Return (X, Y) of the center of cell containing provided text 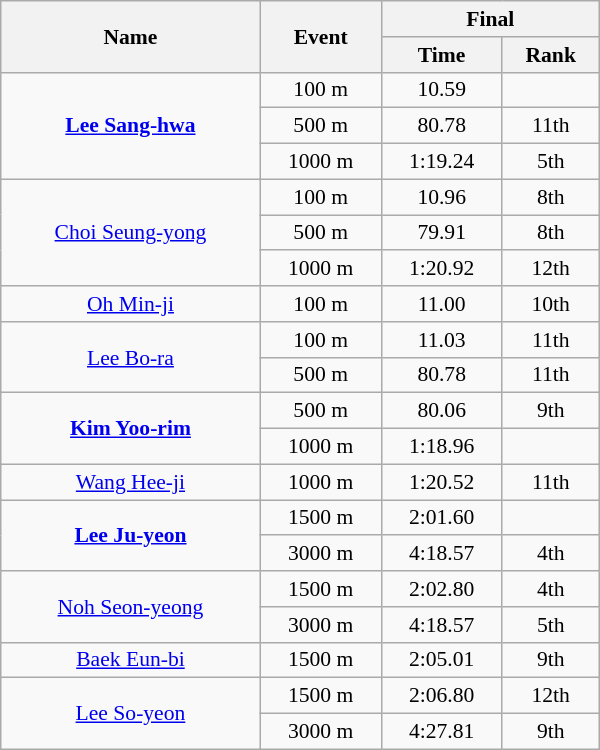
1:20.92 (442, 269)
Noh Seon-yeong (130, 606)
Wang Hee-ji (130, 482)
79.91 (442, 233)
Oh Min-ji (130, 304)
Baek Eun-bi (130, 660)
1:20.52 (442, 482)
Lee So-yeon (130, 714)
Choi Seung-yong (130, 232)
80.06 (442, 411)
Kim Yoo-rim (130, 428)
2:02.80 (442, 589)
Event (320, 36)
2:01.60 (442, 518)
11.00 (442, 304)
4:27.81 (442, 732)
1:19.24 (442, 162)
Lee Ju-yeon (130, 536)
Lee Sang-hwa (130, 126)
1:18.96 (442, 447)
10.96 (442, 197)
Name (130, 36)
10.59 (442, 90)
11.03 (442, 340)
2:05.01 (442, 660)
10th (550, 304)
Rank (550, 55)
Time (442, 55)
Final (490, 19)
2:06.80 (442, 696)
Lee Bo-ra (130, 358)
